Identify which cell holds the provided text, then report its (X, Y) central coordinate. 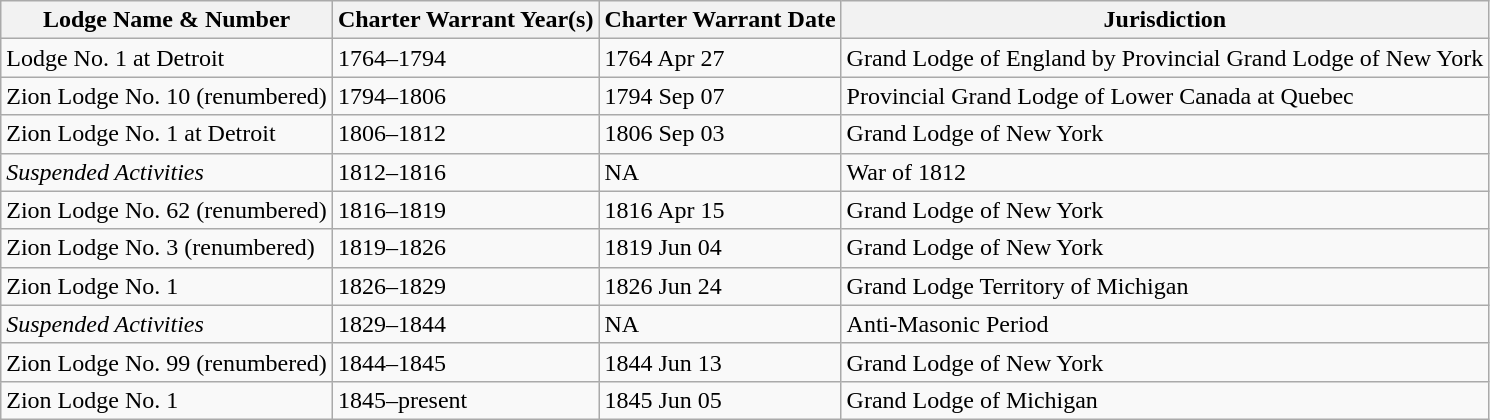
1806 Sep 03 (720, 134)
Zion Lodge No. 10 (renumbered) (167, 96)
1819 Jun 04 (720, 248)
Zion Lodge No. 62 (renumbered) (167, 210)
1816 Apr 15 (720, 210)
Zion Lodge No. 1 at Detroit (167, 134)
1816–1819 (466, 210)
1844 Jun 13 (720, 362)
1764–1794 (466, 58)
1764 Apr 27 (720, 58)
War of 1812 (1165, 172)
1812–1816 (466, 172)
1844–1845 (466, 362)
Anti-Masonic Period (1165, 324)
Lodge No. 1 at Detroit (167, 58)
Charter Warrant Year(s) (466, 20)
1826–1829 (466, 286)
Provincial Grand Lodge of Lower Canada at Quebec (1165, 96)
Charter Warrant Date (720, 20)
Zion Lodge No. 3 (renumbered) (167, 248)
1794–1806 (466, 96)
Grand Lodge of Michigan (1165, 400)
1819–1826 (466, 248)
Grand Lodge Territory of Michigan (1165, 286)
Lodge Name & Number (167, 20)
1829–1844 (466, 324)
1806–1812 (466, 134)
1845 Jun 05 (720, 400)
Zion Lodge No. 99 (renumbered) (167, 362)
1794 Sep 07 (720, 96)
1826 Jun 24 (720, 286)
Jurisdiction (1165, 20)
1845–present (466, 400)
Grand Lodge of England by Provincial Grand Lodge of New York (1165, 58)
